Locate the cell with the specified text and output its [x, y] center coordinate. 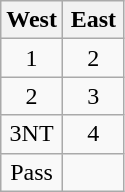
3 [93, 96]
East [93, 20]
West [32, 20]
3NT [32, 134]
4 [93, 134]
Pass [32, 172]
1 [32, 58]
